Provide the (X, Y) coordinate of the cell's center where the given text is located.  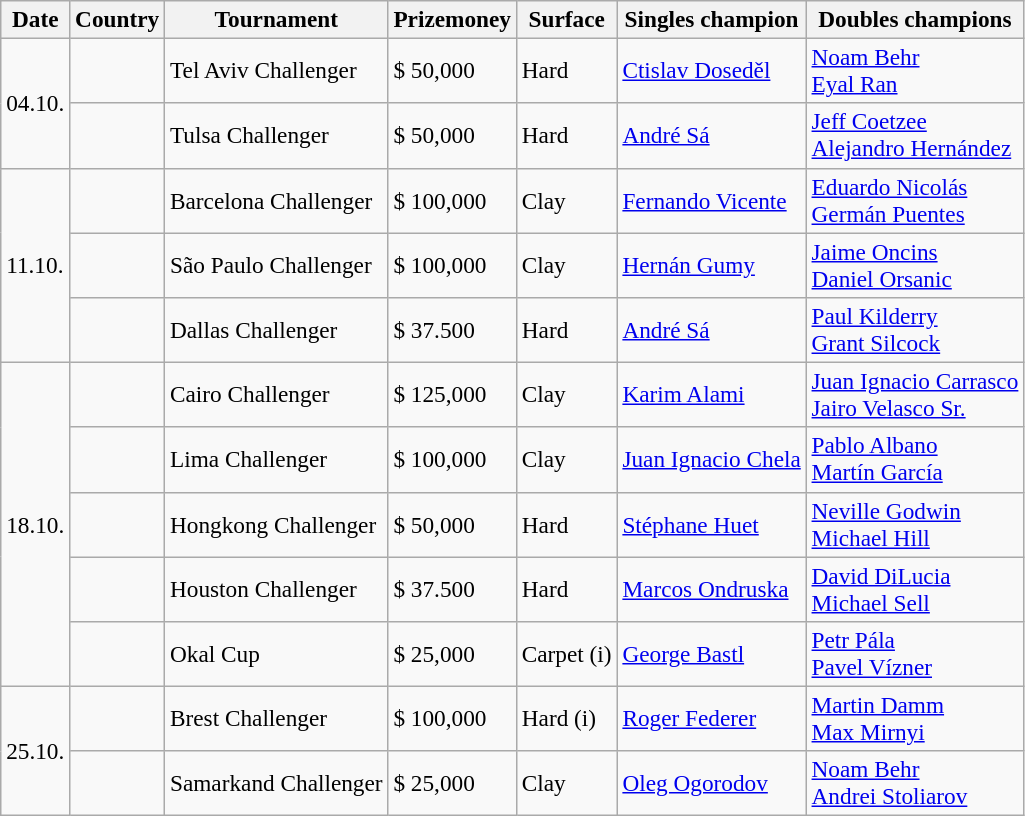
Hongkong Challenger (276, 524)
Jaime Oncins Daniel Orsanic (915, 264)
Karim Alami (712, 394)
David DiLucia Michael Sell (915, 588)
Petr Pála Pavel Vízner (915, 654)
Okal Cup (276, 654)
Country (118, 19)
Juan Ignacio Chela (712, 460)
04.10. (36, 103)
Oleg Ogorodov (712, 784)
Dallas Challenger (276, 330)
Pablo Albano Martín García (915, 460)
Doubles champions (915, 19)
Ctislav Doseděl (712, 70)
Singles champion (712, 19)
Tournament (276, 19)
25.10. (36, 751)
George Bastl (712, 654)
Lima Challenger (276, 460)
Hernán Gumy (712, 264)
Juan Ignacio Carrasco Jairo Velasco Sr. (915, 394)
Noam Behr Eyal Ran (915, 70)
Hard (i) (566, 718)
Barcelona Challenger (276, 200)
Brest Challenger (276, 718)
Carpet (i) (566, 654)
Paul Kilderry Grant Silcock (915, 330)
Stéphane Huet (712, 524)
Date (36, 19)
Marcos Ondruska (712, 588)
Noam Behr Andrei Stoliarov (915, 784)
Roger Federer (712, 718)
Neville Godwin Michael Hill (915, 524)
São Paulo Challenger (276, 264)
Samarkand Challenger (276, 784)
Martin Damm Max Mirnyi (915, 718)
Jeff Coetzee Alejandro Hernández (915, 136)
Cairo Challenger (276, 394)
18.10. (36, 524)
Houston Challenger (276, 588)
Tel Aviv Challenger (276, 70)
Surface (566, 19)
$ 125,000 (452, 394)
11.10. (36, 265)
Tulsa Challenger (276, 136)
Eduardo Nicolás Germán Puentes (915, 200)
Fernando Vicente (712, 200)
Prizemoney (452, 19)
